Return [X, Y] of the center of cell containing provided text 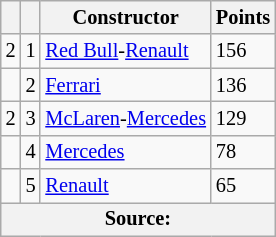
4 [31, 152]
65 [243, 186]
5 [31, 186]
3 [31, 118]
Ferrari [125, 85]
136 [243, 85]
Mercedes [125, 152]
129 [243, 118]
McLaren-Mercedes [125, 118]
Source: [138, 219]
Red Bull-Renault [125, 51]
78 [243, 152]
Renault [125, 186]
Points [243, 17]
Constructor [125, 17]
156 [243, 51]
1 [31, 51]
